Determine the [X, Y] coordinate at the center of the cell enclosing the given text.  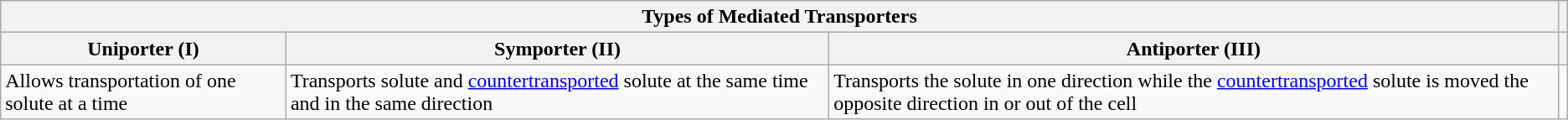
Allows transportation of one solute at a time [144, 92]
Symporter (II) [557, 49]
Types of Mediated Transporters [779, 17]
Uniporter (I) [144, 49]
Transports solute and countertransported solute at the same time and in the same direction [557, 92]
Antiporter (III) [1194, 49]
Transports the solute in one direction while the countertransported solute is moved the opposite direction in or out of the cell [1194, 92]
